Pinpoint the cell where the given text exists, returning its [x, y] midpoint coordinate. 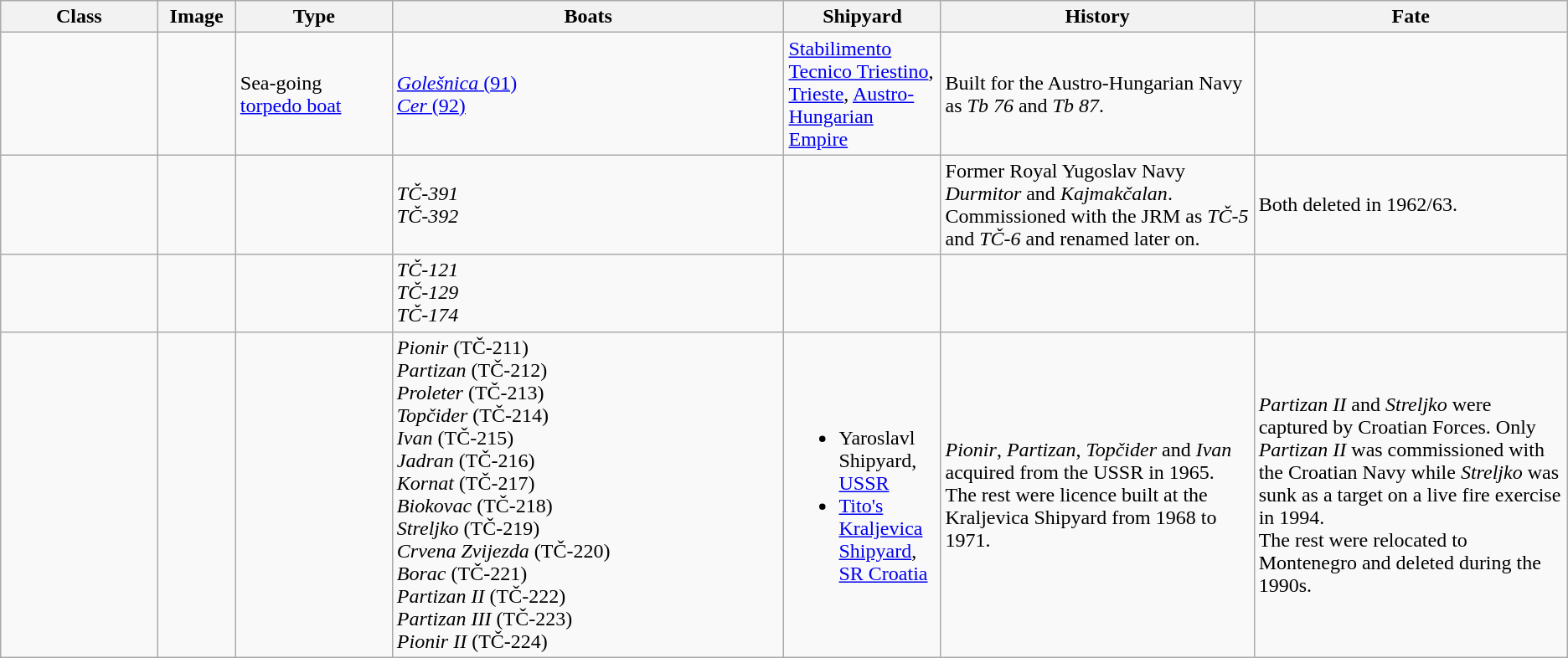
Class [79, 17]
Pionir, Partizan, Topčider and Ivan acquired from the USSR in 1965.The rest were licence built at the Kraljevica Shipyard from 1968 to 1971. [1097, 494]
Stabilimento Tecnico Triestino, Trieste, Austro-Hungarian Empire [863, 94]
Boats [588, 17]
Former Royal Yugoslav Navy Durmitor and Kajmakčalan. Commissioned with the JRM as TČ-5 and TČ-6 and renamed later on. [1097, 204]
Both deleted in 1962/63. [1411, 204]
Built for the Austro-Hungarian Navy as Tb 76 and Tb 87. [1097, 94]
Sea-going torpedo boat [313, 94]
Yaroslavl Shipyard, USSRTito's Kraljevica Shipyard, SR Croatia [863, 494]
TČ-121TČ-129TČ-174 [588, 293]
Shipyard [863, 17]
Type [313, 17]
Golešnica (91)Cer (92) [588, 94]
TČ-391TČ-392 [588, 204]
History [1097, 17]
Image [197, 17]
Fate [1411, 17]
